Return the [X, Y] coordinate for the center point of the cell that contains the specified text.  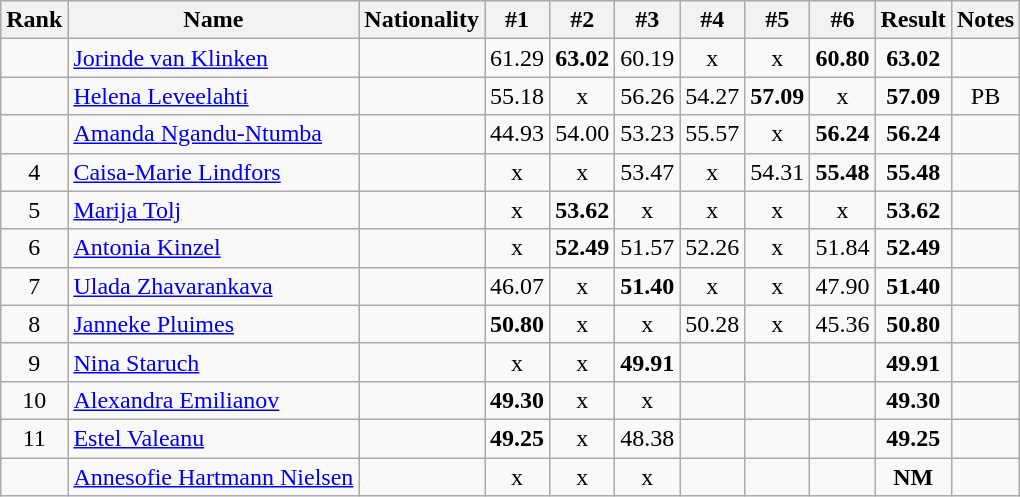
Notes [985, 20]
60.19 [648, 58]
#2 [582, 20]
48.38 [648, 438]
Rank [34, 20]
55.18 [518, 96]
Amanda Ngandu-Ntumba [214, 134]
#1 [518, 20]
10 [34, 400]
61.29 [518, 58]
53.47 [648, 172]
45.36 [842, 324]
Ulada Zhavarankava [214, 286]
Nina Staruch [214, 362]
8 [34, 324]
52.26 [712, 248]
51.57 [648, 248]
44.93 [518, 134]
4 [34, 172]
Janneke Pluimes [214, 324]
7 [34, 286]
Result [913, 20]
55.57 [712, 134]
#3 [648, 20]
54.31 [778, 172]
46.07 [518, 286]
NM [913, 477]
5 [34, 210]
Antonia Kinzel [214, 248]
9 [34, 362]
Name [214, 20]
PB [985, 96]
54.27 [712, 96]
Annesofie Hartmann Nielsen [214, 477]
53.23 [648, 134]
51.84 [842, 248]
Helena Leveelahti [214, 96]
Nationality [422, 20]
#4 [712, 20]
50.28 [712, 324]
Alexandra Emilianov [214, 400]
6 [34, 248]
Jorinde van Klinken [214, 58]
54.00 [582, 134]
47.90 [842, 286]
Estel Valeanu [214, 438]
11 [34, 438]
#5 [778, 20]
#6 [842, 20]
Marija Tolj [214, 210]
56.26 [648, 96]
Caisa-Marie Lindfors [214, 172]
60.80 [842, 58]
